From the cell containing the given text, extract its center point as [X, Y] coordinate. 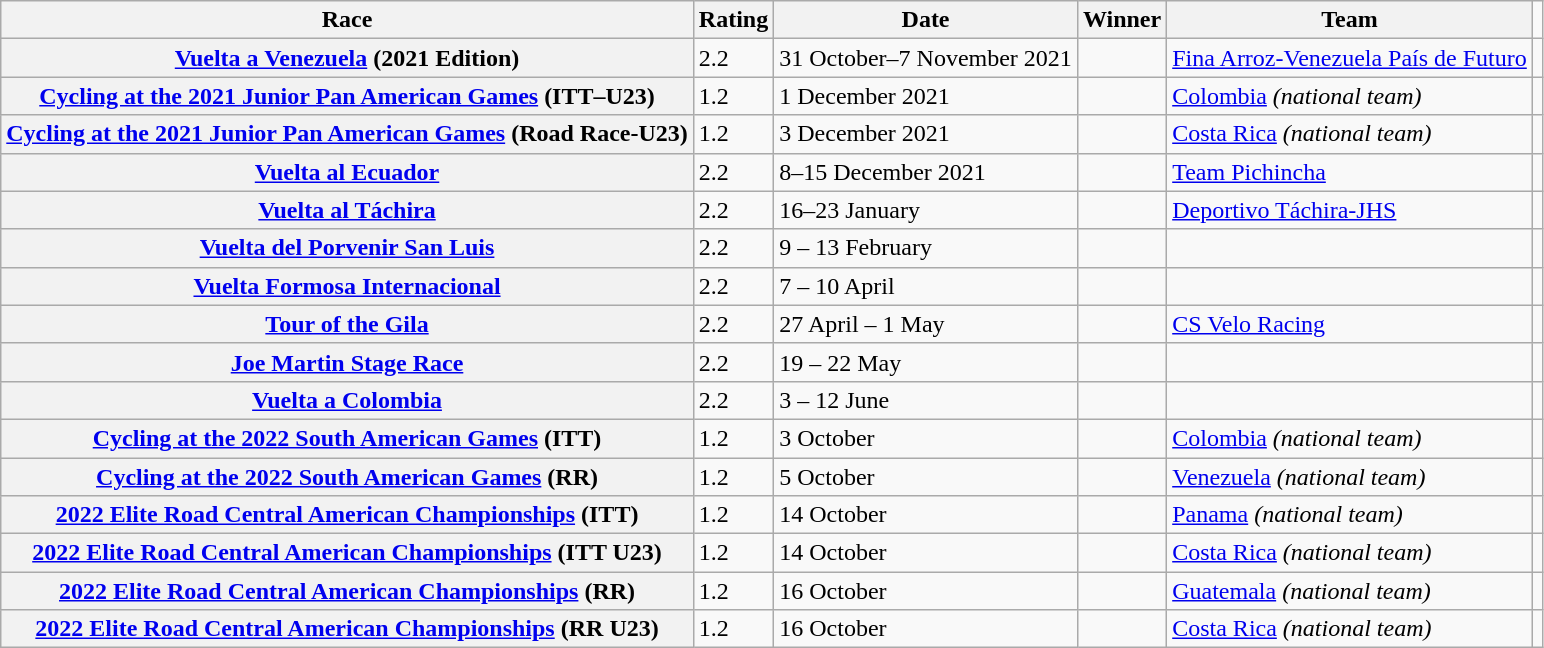
Guatemala (national team) [1350, 591]
Vuelta Formosa Internacional [348, 286]
2022 Elite Road Central American Championships (RR U23) [348, 629]
Winner [1122, 20]
Cycling at the 2021 Junior Pan American Games (ITT–U23) [348, 96]
Vuelta a Venezuela (2021 Edition) [348, 58]
3 December 2021 [926, 134]
Fina Arroz-Venezuela País de Futuro [1350, 58]
Rating [733, 20]
Panama (national team) [1350, 515]
19 – 22 May [926, 362]
7 – 10 April [926, 286]
5 October [926, 477]
2022 Elite Road Central American Championships (RR) [348, 591]
Deportivo Táchira-JHS [1350, 210]
8–15 December 2021 [926, 172]
27 April – 1 May [926, 324]
Vuelta al Táchira [348, 210]
16–23 January [926, 210]
2022 Elite Road Central American Championships (ITT U23) [348, 553]
Vuelta del Porvenir San Luis [348, 248]
Vuelta a Colombia [348, 400]
Race [348, 20]
3 – 12 June [926, 400]
CS Velo Racing [1350, 324]
1 December 2021 [926, 96]
Tour of the Gila [348, 324]
2022 Elite Road Central American Championships (ITT) [348, 515]
31 October–7 November 2021 [926, 58]
Cycling at the 2022 South American Games (ITT) [348, 438]
9 – 13 February [926, 248]
Joe Martin Stage Race [348, 362]
Cycling at the 2021 Junior Pan American Games (Road Race-U23) [348, 134]
Cycling at the 2022 South American Games (RR) [348, 477]
3 October [926, 438]
Team [1350, 20]
Vuelta al Ecuador [348, 172]
Team Pichincha [1350, 172]
Venezuela (national team) [1350, 477]
Date [926, 20]
